Identify which cell holds the provided text, then report its [x, y] central coordinate. 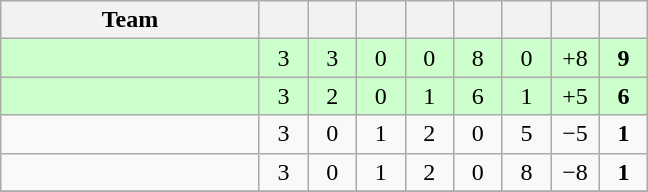
+8 [576, 58]
−8 [576, 172]
−5 [576, 134]
5 [526, 134]
+5 [576, 96]
9 [624, 58]
Team [130, 20]
